Capture the cell that displays the provided text and extract its (X, Y) central coordinate. 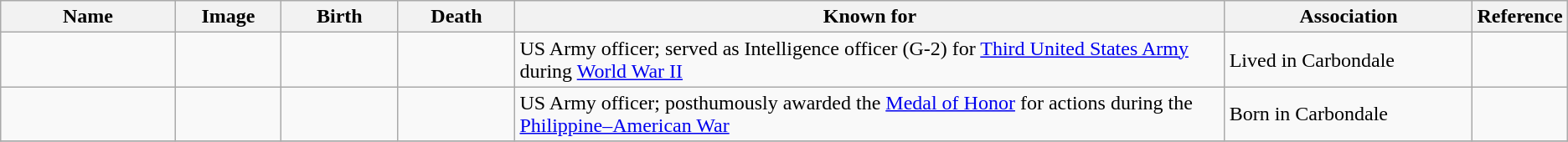
Birth (340, 17)
Death (456, 17)
Lived in Carbondale (1349, 60)
Image (228, 17)
US Army officer; served as Intelligence officer (G-2) for Third United States Army during World War II (869, 60)
Name (89, 17)
Known for (869, 17)
Reference (1519, 17)
Association (1349, 17)
US Army officer; posthumously awarded the Medal of Honor for actions during the Philippine–American War (869, 114)
Born in Carbondale (1349, 114)
